Find where the given text appears and provide that cell's center as (X, Y) coordinate. 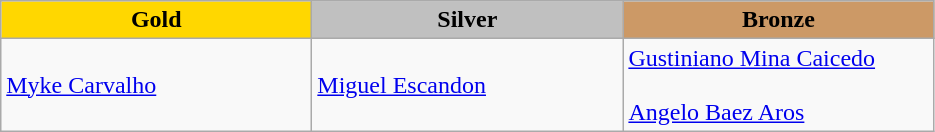
Gold (156, 20)
Gustiniano Mina CaicedoAngelo Baez Aros (778, 85)
Miguel Escandon (468, 85)
Myke Carvalho (156, 85)
Silver (468, 20)
Bronze (778, 20)
